Search for the cell housing the specified text and yield its (X, Y) center coordinate. 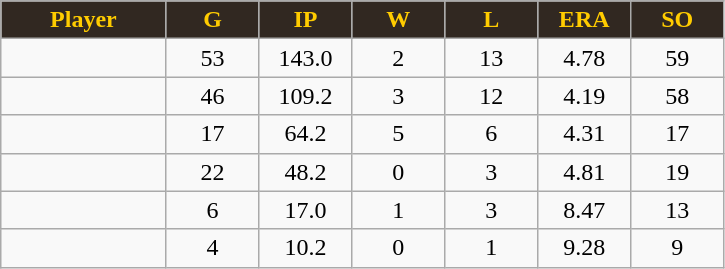
22 (212, 172)
109.2 (306, 96)
58 (678, 96)
48.2 (306, 172)
ERA (584, 20)
G (212, 20)
4 (212, 248)
46 (212, 96)
Player (84, 20)
SO (678, 20)
4.19 (584, 96)
9 (678, 248)
2 (398, 58)
8.47 (584, 210)
19 (678, 172)
53 (212, 58)
64.2 (306, 134)
59 (678, 58)
4.31 (584, 134)
L (492, 20)
W (398, 20)
4.78 (584, 58)
17.0 (306, 210)
5 (398, 134)
IP (306, 20)
4.81 (584, 172)
10.2 (306, 248)
12 (492, 96)
143.0 (306, 58)
9.28 (584, 248)
